For the text-containing cell, return its midpoint in (X, Y) coordinate format. 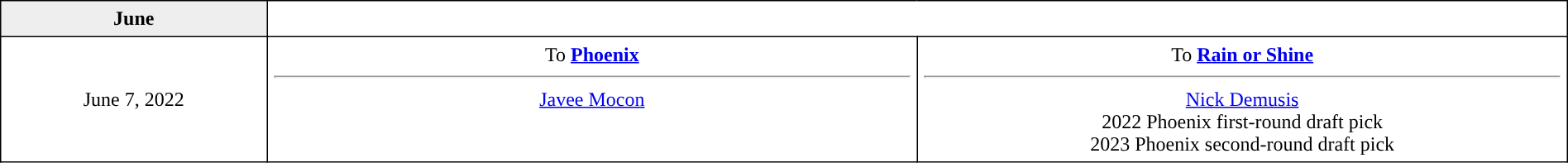
June 7, 2022 (134, 99)
To Rain or ShineNick Demusis2022 Phoenix first-round draft pick2023 Phoenix second-round draft pick (1242, 99)
June (134, 19)
To PhoenixJavee Mocon (592, 99)
